Locate the cell with the specified text and output its [X, Y] center coordinate. 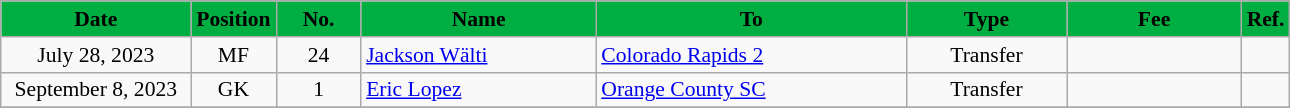
September 8, 2023 [96, 90]
Date [96, 19]
GK [234, 90]
24 [318, 55]
Fee [1154, 19]
Orange County SC [751, 90]
MF [234, 55]
Name [478, 19]
Colorado Rapids 2 [751, 55]
1 [318, 90]
No. [318, 19]
Ref. [1266, 19]
Eric Lopez [478, 90]
Position [234, 19]
July 28, 2023 [96, 55]
To [751, 19]
Type [986, 19]
Jackson Wälti [478, 55]
